Pinpoint the cell where the given text exists, returning its [x, y] midpoint coordinate. 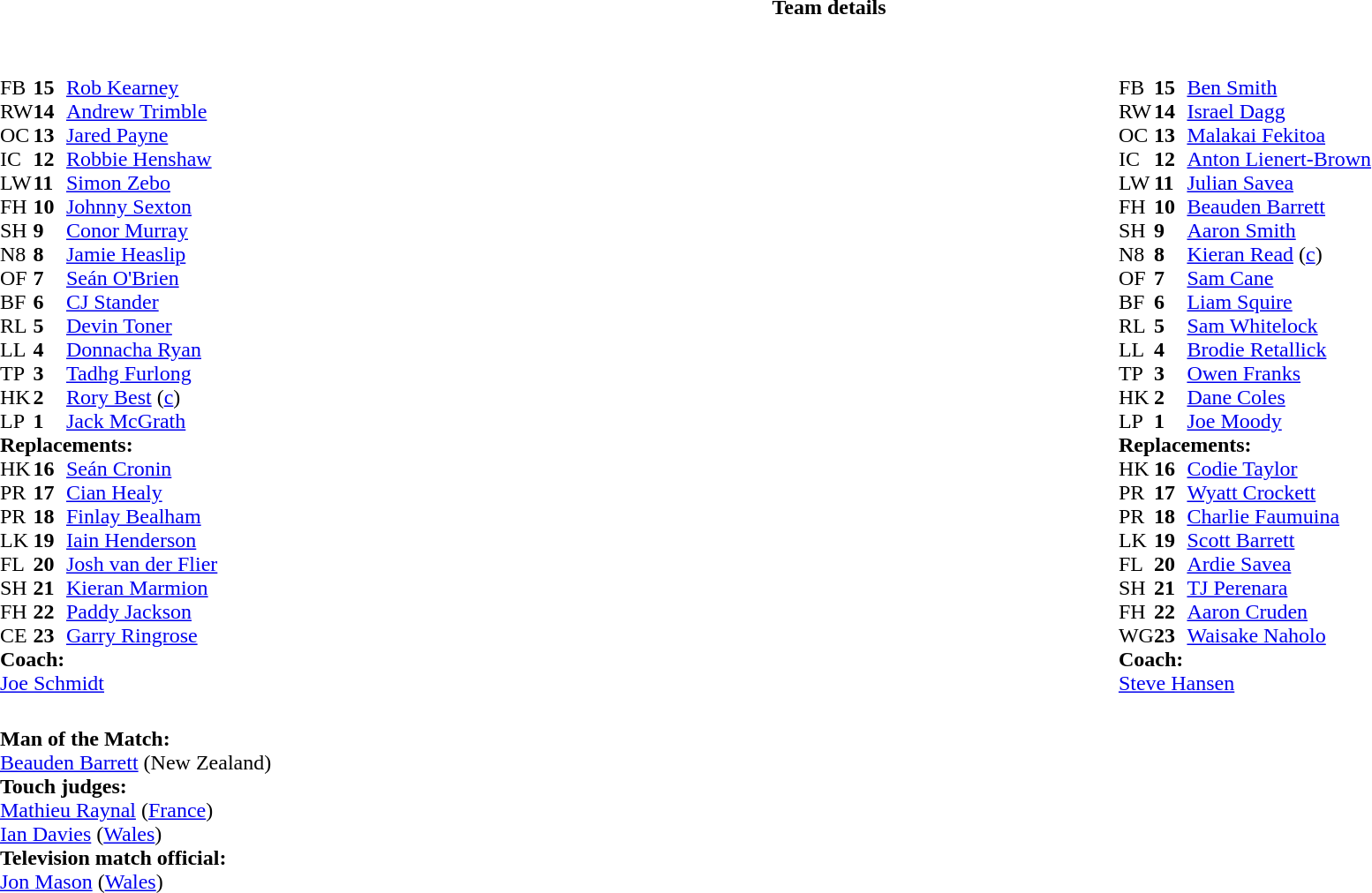
Devin Toner [141, 326]
Josh van der Flier [141, 565]
Johnny Sexton [141, 206]
CJ Stander [141, 302]
Owen Franks [1278, 374]
Conor Murray [141, 231]
Charlie Faumuina [1278, 517]
WG [1136, 635]
Donnacha Ryan [141, 349]
Cian Healy [141, 492]
Aaron Cruden [1278, 612]
Rob Kearney [141, 88]
Garry Ringrose [141, 635]
Malakai Fekitoa [1278, 136]
Waisake Naholo [1278, 635]
Jack McGrath [141, 422]
Aaron Smith [1278, 231]
Sam Whitelock [1278, 326]
Simon Zebo [141, 184]
Anton Lienert-Brown [1278, 159]
Finlay Bealham [141, 517]
Paddy Jackson [141, 612]
Wyatt Crockett [1278, 492]
Liam Squire [1278, 302]
Iain Henderson [141, 540]
Jamie Heaslip [141, 254]
Beauden Barrett [1278, 206]
Jared Payne [141, 136]
Tadhg Furlong [141, 374]
Joe Moody [1278, 422]
TJ Perenara [1278, 588]
Rory Best (c) [141, 397]
Dane Coles [1278, 397]
CE [17, 635]
Ardie Savea [1278, 565]
Ben Smith [1278, 88]
Kieran Read (c) [1278, 254]
Kieran Marmion [141, 588]
Steve Hansen [1245, 683]
Seán O'Brien [141, 279]
Robbie Henshaw [141, 159]
Julian Savea [1278, 184]
Seán Cronin [141, 469]
Codie Taylor [1278, 469]
Scott Barrett [1278, 540]
Andrew Trimble [141, 111]
Joe Schmidt [109, 683]
Israel Dagg [1278, 111]
Brodie Retallick [1278, 349]
Sam Cane [1278, 279]
